Locate the cell with the specified text and output its [x, y] center coordinate. 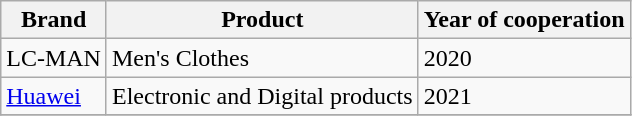
Product [262, 20]
Brand [54, 20]
2020 [524, 58]
LC-MAN [54, 58]
2021 [524, 96]
Electronic and Digital products [262, 96]
Huawei [54, 96]
Men's Clothes [262, 58]
Year of cooperation [524, 20]
